Output the (x, y) coordinate of the center of the cell containing the given text.  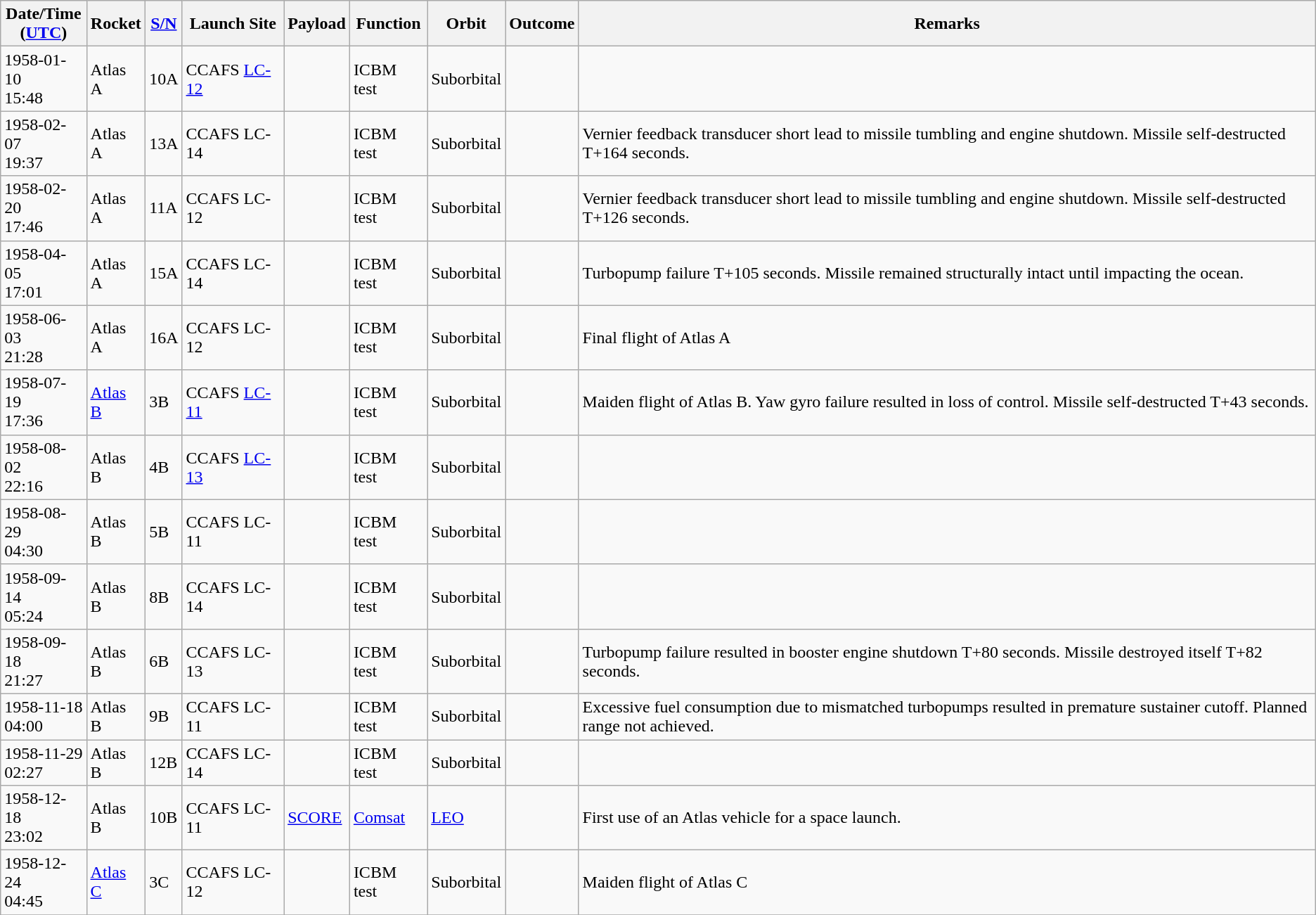
11A (164, 208)
1958-01-1015:48 (44, 79)
Excessive fuel consumption due to mismatched turbopumps resulted in premature sustainer cutoff. Planned range not achieved. (947, 716)
1958-11-1804:00 (44, 716)
Comsat (388, 818)
Turbopump failure T+105 seconds. Missile remained structurally intact until impacting the ocean. (947, 273)
Maiden flight of Atlas C (947, 883)
SCORE (317, 818)
5B (164, 532)
1958-06-0321:28 (44, 338)
S/N (164, 24)
1958-09-1821:27 (44, 661)
1958-02-2017:46 (44, 208)
1958-08-2904:30 (44, 532)
Remarks (947, 24)
3C (164, 883)
13A (164, 143)
First use of an Atlas vehicle for a space launch. (947, 818)
Maiden flight of Atlas B. Yaw gyro failure resulted in loss of control. Missile self-destructed T+43 seconds. (947, 402)
1958-02-0719:37 (44, 143)
12B (164, 762)
1958-04-0517:01 (44, 273)
Date/Time(UTC) (44, 24)
Outcome (542, 24)
Function (388, 24)
Atlas C (116, 883)
8B (164, 596)
Final flight of Atlas A (947, 338)
9B (164, 716)
Rocket (116, 24)
Vernier feedback transducer short lead to missile tumbling and engine shutdown. Missile self-destructed T+126 seconds. (947, 208)
10B (164, 818)
10A (164, 79)
1958-08-0222:16 (44, 467)
1958-09-1405:24 (44, 596)
Payload (317, 24)
15A (164, 273)
Vernier feedback transducer short lead to missile tumbling and engine shutdown. Missile self-destructed T+164 seconds. (947, 143)
1958-07-1917:36 (44, 402)
1958-12-1823:02 (44, 818)
1958-11-2902:27 (44, 762)
1958-12-2404:45 (44, 883)
4B (164, 467)
3B (164, 402)
6B (164, 661)
Orbit (467, 24)
LEO (467, 818)
16A (164, 338)
Launch Site (233, 24)
Turbopump failure resulted in booster engine shutdown T+80 seconds. Missile destroyed itself T+82 seconds. (947, 661)
